Return [x, y] of the center of cell containing provided text 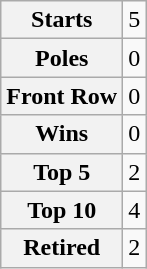
Starts [62, 20]
Wins [62, 134]
Top 10 [62, 210]
5 [134, 20]
4 [134, 210]
Retired [62, 248]
Top 5 [62, 172]
Poles [62, 58]
Front Row [62, 96]
